Detect which cell encompasses the target text, then output its [X, Y] center coordinate. 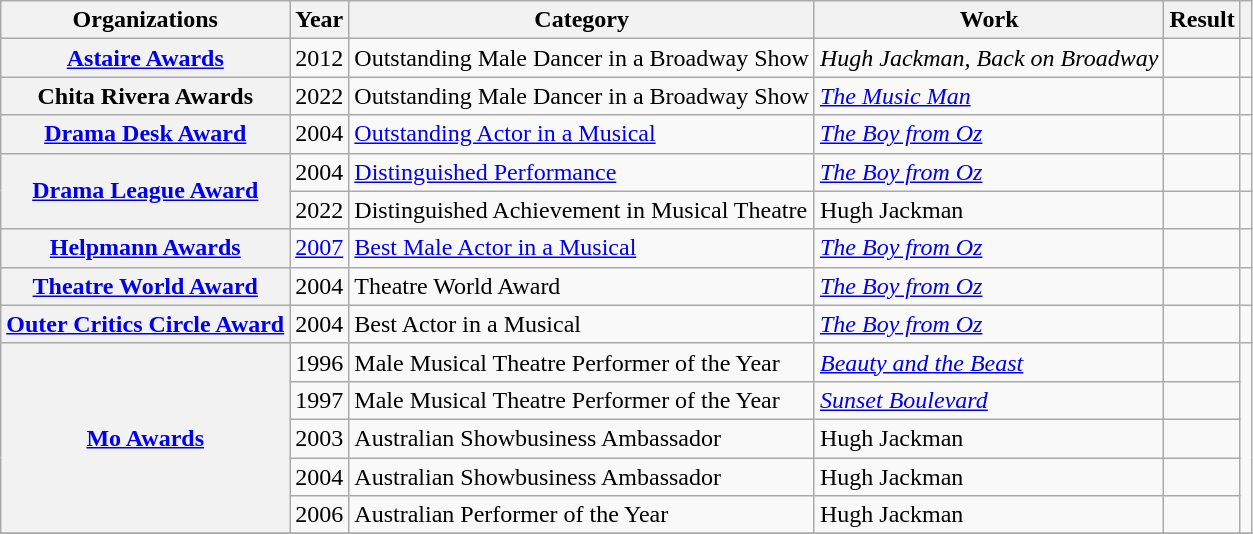
Helpmann Awards [146, 248]
Work [988, 20]
Australian Performer of the Year [582, 515]
Beauty and the Beast [988, 362]
Hugh Jackman, Back on Broadway [988, 58]
2012 [320, 58]
1996 [320, 362]
Distinguished Performance [582, 172]
2006 [320, 515]
Result [1202, 20]
Distinguished Achievement in Musical Theatre [582, 210]
Drama Desk Award [146, 134]
Best Actor in a Musical [582, 324]
Chita Rivera Awards [146, 96]
Outer Critics Circle Award [146, 324]
The Music Man [988, 96]
2007 [320, 248]
Astaire Awards [146, 58]
2003 [320, 438]
Drama League Award [146, 191]
Outstanding Actor in a Musical [582, 134]
Best Male Actor in a Musical [582, 248]
Organizations [146, 20]
Sunset Boulevard [988, 400]
1997 [320, 400]
Year [320, 20]
Mo Awards [146, 438]
Category [582, 20]
